Extract the [x, y] coordinate from the center of the cell holding the provided text.  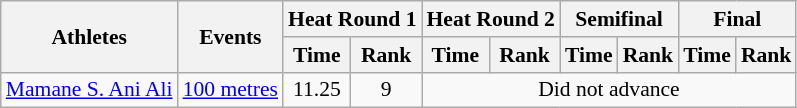
Athletes [90, 36]
Mamane S. Ani Ali [90, 90]
Semifinal [619, 19]
100 metres [230, 90]
Heat Round 2 [491, 19]
Heat Round 1 [352, 19]
9 [386, 90]
Final [737, 19]
Did not advance [610, 90]
11.25 [317, 90]
Events [230, 36]
